Determine the (X, Y) coordinate at the center of the cell enclosing the given text.  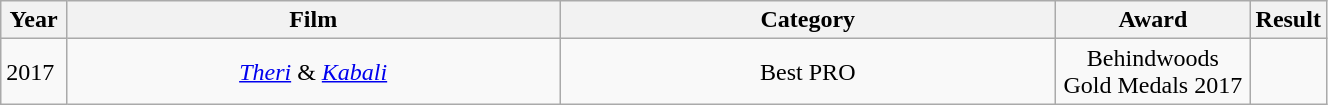
Year (34, 20)
Film (312, 20)
2017 (34, 72)
Behindwoods Gold Medals 2017 (1153, 72)
Award (1153, 20)
Best PRO (808, 72)
Theri & Kabali (312, 72)
Result (1288, 20)
Category (808, 20)
